Search for the cell housing the specified text and yield its (x, y) center coordinate. 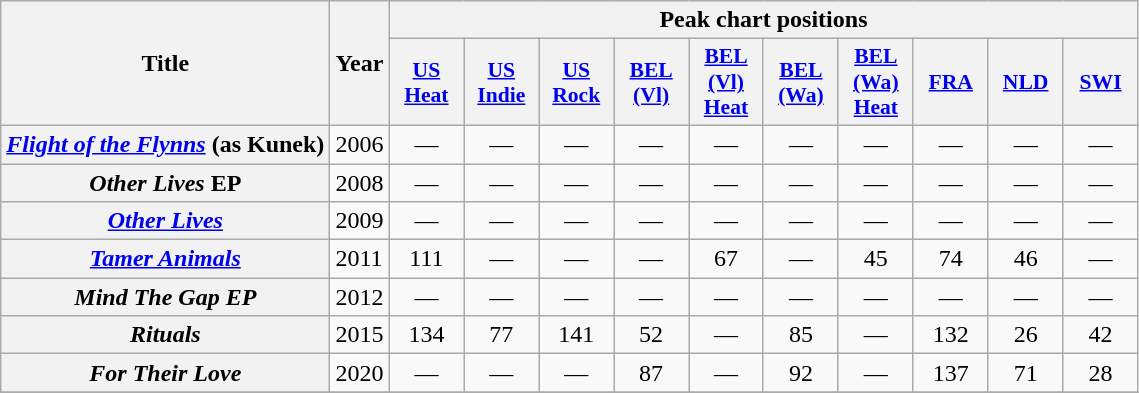
NLD (1026, 82)
USRock (576, 82)
USIndie (502, 82)
Rituals (166, 335)
92 (800, 373)
Tamer Animals (166, 259)
Other Lives EP (166, 183)
2006 (360, 144)
Peak chart positions (764, 20)
132 (950, 335)
87 (652, 373)
26 (1026, 335)
BEL(Wa)Heat (876, 82)
Flight of the Flynns (as Kunek) (166, 144)
BEL(Wa) (800, 82)
BEL(Vl) (652, 82)
134 (426, 335)
BEL(Vl)Heat (726, 82)
Mind The Gap EP (166, 297)
137 (950, 373)
2009 (360, 221)
For Their Love (166, 373)
71 (1026, 373)
52 (652, 335)
74 (950, 259)
46 (1026, 259)
111 (426, 259)
FRA (950, 82)
67 (726, 259)
2011 (360, 259)
2008 (360, 183)
Other Lives (166, 221)
45 (876, 259)
28 (1100, 373)
2015 (360, 335)
42 (1100, 335)
2012 (360, 297)
85 (800, 335)
2020 (360, 373)
Year (360, 64)
141 (576, 335)
USHeat (426, 82)
SWI (1100, 82)
77 (502, 335)
Title (166, 64)
